Pinpoint the cell where the given text exists, returning its [x, y] midpoint coordinate. 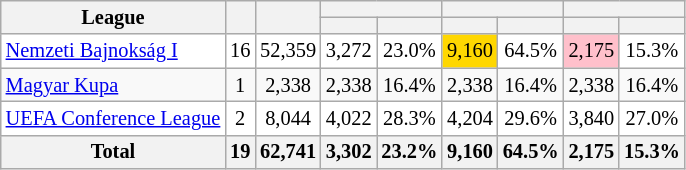
23.2% [410, 152]
23.0% [410, 51]
Magyar Kupa [113, 85]
28.3% [410, 118]
3,840 [592, 118]
4,204 [470, 118]
62,741 [288, 152]
29.6% [531, 118]
3,272 [349, 51]
27.0% [652, 118]
Total [113, 152]
8,044 [288, 118]
3,302 [349, 152]
League [113, 17]
52,359 [288, 51]
Nemzeti Bajnokság I [113, 51]
16 [240, 51]
1 [240, 85]
4,022 [349, 118]
2 [240, 118]
UEFA Conference League [113, 118]
19 [240, 152]
